For the text-containing cell, return its midpoint in [X, Y] coordinate format. 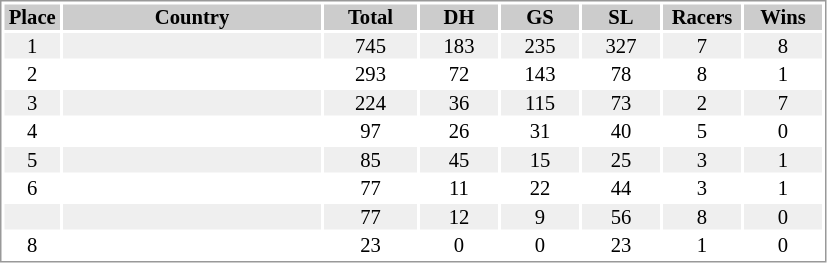
44 [621, 189]
45 [459, 160]
85 [370, 160]
745 [370, 46]
12 [459, 217]
97 [370, 131]
56 [621, 217]
73 [621, 103]
224 [370, 103]
DH [459, 17]
GS [540, 17]
31 [540, 131]
36 [459, 103]
22 [540, 189]
15 [540, 160]
Country [192, 17]
72 [459, 75]
293 [370, 75]
78 [621, 75]
11 [459, 189]
Place [32, 17]
183 [459, 46]
143 [540, 75]
Wins [783, 17]
327 [621, 46]
26 [459, 131]
9 [540, 217]
6 [32, 189]
40 [621, 131]
235 [540, 46]
SL [621, 17]
25 [621, 160]
Racers [702, 17]
4 [32, 131]
115 [540, 103]
Total [370, 17]
